Provide the (x, y) coordinate of the cell's center where the given text is located.  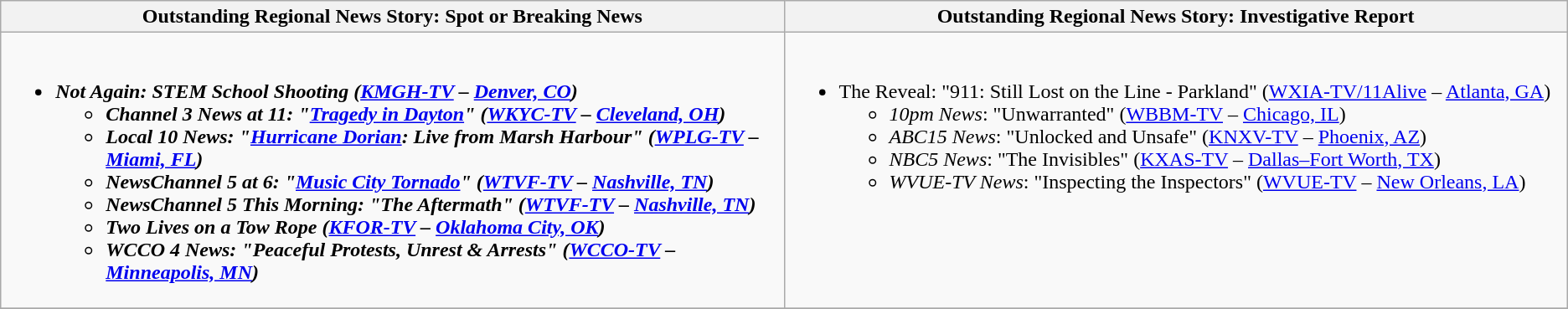
Outstanding Regional News Story: Investigative Report (1176, 17)
Outstanding Regional News Story: Spot or Breaking News (392, 17)
